Extract the [X, Y] coordinate from the center of the cell holding the provided text.  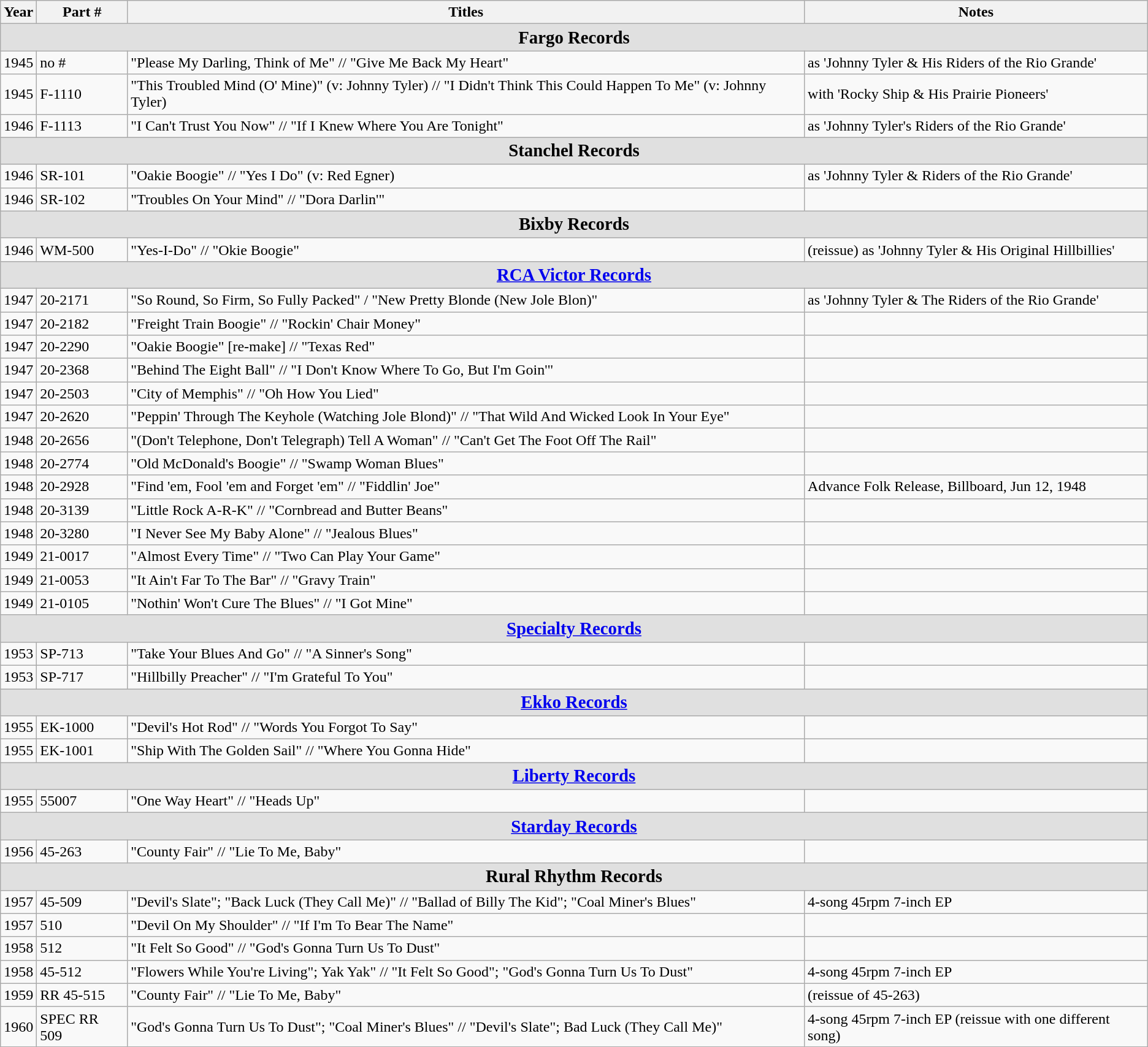
20-2290 [82, 347]
"Devil On My Shoulder" // "If I'm To Bear The Name" [466, 925]
"Oakie Boogie" // "Yes I Do" (v: Red Egner) [466, 176]
21-0053 [82, 580]
"Find 'em, Fool 'em and Forget 'em" // "Fiddlin' Joe" [466, 487]
"So Round, So Firm, So Fully Packed" / "New Pretty Blonde (New Jole Blon)" [466, 300]
20-2368 [82, 370]
"Devil's Hot Rod" // "Words You Forgot To Say" [466, 728]
EK-1001 [82, 751]
"Oakie Boogie" [re-make] // "Texas Red" [466, 347]
"Hillbilly Preacher" // "I'm Grateful To You" [466, 677]
SPEC RR 509 [82, 1026]
Year [18, 12]
"I Can't Trust You Now" // "If I Knew Where You Are Tonight" [466, 126]
"Behind The Eight Ball" // "I Don't Know Where To Go, But I'm Goin'" [466, 370]
"It Ain't Far To The Bar" // "Gravy Train" [466, 580]
WM-500 [82, 249]
"God's Gonna Turn Us To Dust"; "Coal Miner's Blues" // "Devil's Slate"; Bad Luck (They Call Me)" [466, 1026]
SP-717 [82, 677]
RR 45-515 [82, 995]
"Ship With The Golden Sail" // "Where You Gonna Hide" [466, 751]
"Take Your Blues And Go" // "A Sinner's Song" [466, 653]
4-song 45rpm 7-inch EP (reissue with one different song) [976, 1026]
SR-101 [82, 176]
20-2503 [82, 394]
512 [82, 948]
20-2620 [82, 417]
SP-713 [82, 653]
EK-1000 [82, 728]
"Old McDonald's Boogie" // "Swamp Woman Blues" [466, 463]
Advance Folk Release, Billboard, Jun 12, 1948 [976, 487]
20-2171 [82, 300]
20-2182 [82, 323]
"It Felt So Good" // "God's Gonna Turn Us To Dust" [466, 948]
as 'Johnny Tyler & The Riders of the Rio Grande' [976, 300]
(reissue of 45-263) [976, 995]
Liberty Records [574, 776]
"Little Rock A-R-K" // "Cornbread and Butter Beans" [466, 510]
21-0105 [82, 603]
510 [82, 925]
20-2928 [82, 487]
"Peppin' Through The Keyhole (Watching Jole Blond)" // "That Wild And Wicked Look In Your Eye" [466, 417]
SR-102 [82, 199]
as 'Johnny Tyler & Riders of the Rio Grande' [976, 176]
45-512 [82, 972]
as 'Johnny Tyler & His Riders of the Rio Grande' [976, 63]
Stanchel Records [574, 151]
"Please My Darling, Think of Me" // "Give Me Back My Heart" [466, 63]
1959 [18, 995]
"Almost Every Time" // "Two Can Play Your Game" [466, 557]
"Devil's Slate"; "Back Luck (They Call Me)" // "Ballad of Billy The Kid"; "Coal Miner's Blues" [466, 902]
Rural Rhythm Records [574, 877]
as 'Johnny Tyler's Riders of the Rio Grande' [976, 126]
"Troubles On Your Mind" // "Dora Darlin'" [466, 199]
"Flowers While You're Living"; Yak Yak" // "It Felt So Good"; "God's Gonna Turn Us To Dust" [466, 972]
Starday Records [574, 826]
F-1113 [82, 126]
"One Way Heart" // "Heads Up" [466, 801]
55007 [82, 801]
21-0017 [82, 557]
Bixby Records [574, 224]
1960 [18, 1026]
Notes [976, 12]
"City of Memphis" // "Oh How You Lied" [466, 394]
with 'Rocky Ship & His Prairie Pioneers' [976, 94]
Part # [82, 12]
Fargo Records [574, 37]
45-263 [82, 851]
20-2656 [82, 440]
RCA Victor Records [574, 275]
no # [82, 63]
F-1110 [82, 94]
45-509 [82, 902]
"I Never See My Baby Alone" // "Jealous Blues" [466, 533]
(reissue) as 'Johnny Tyler & His Original Hillbillies' [976, 249]
"Nothin' Won't Cure The Blues" // "I Got Mine" [466, 603]
Titles [466, 12]
"This Troubled Mind (O' Mine)" (v: Johnny Tyler) // "I Didn't Think This Could Happen To Me" (v: Johnny Tyler) [466, 94]
"Yes-I-Do" // "Okie Boogie" [466, 249]
"Freight Train Boogie" // "Rockin' Chair Money" [466, 323]
"(Don't Telephone, Don't Telegraph) Tell A Woman" // "Can't Get The Foot Off The Rail" [466, 440]
20-3139 [82, 510]
1956 [18, 851]
20-3280 [82, 533]
20-2774 [82, 463]
Ekko Records [574, 702]
Specialty Records [574, 628]
